Output the [x, y] coordinate of the center of the cell containing the given text.  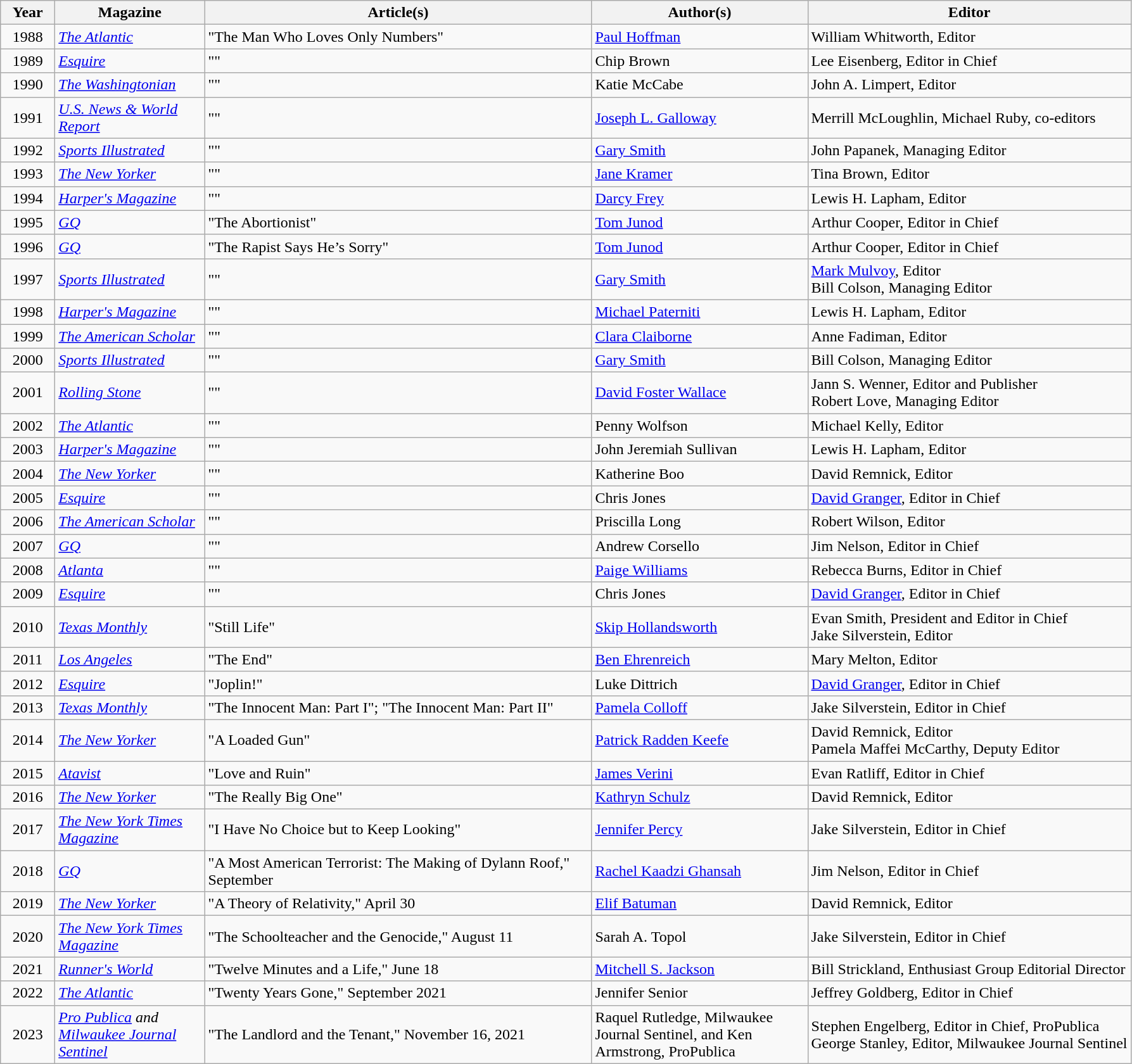
Tina Brown, Editor [969, 174]
Clara Claiborne [699, 336]
Elif Batuman [699, 904]
Evan Smith, President and Editor in ChiefJake Silverstein, Editor [969, 627]
Chip Brown [699, 61]
David Remnick, EditorPamela Maffei McCarthy, Deputy Editor [969, 740]
1989 [28, 61]
2003 [28, 450]
"The Man Who Loves Only Numbers" [398, 37]
2004 [28, 474]
Anne Fadiman, Editor [969, 336]
Article(s) [398, 13]
"The Landlord and the Tenant," November 16, 2021 [398, 1034]
Rachel Kaadzi Ghansah [699, 871]
Magazine [130, 13]
1996 [28, 246]
Jann S. Wenner, Editor and PublisherRobert Love, Managing Editor [969, 393]
Raquel Rutledge, Milwaukee Journal Sentinel, and Ken Armstrong, ProPublica [699, 1034]
2012 [28, 683]
"Love and Ruin" [398, 773]
Mitchell S. Jackson [699, 969]
John Jeremiah Sullivan [699, 450]
Mary Melton, Editor [969, 659]
Atavist [130, 773]
Michael Paterniti [699, 312]
Joseph L. Galloway [699, 118]
"A Loaded Gun" [398, 740]
2011 [28, 659]
Pamela Colloff [699, 707]
1990 [28, 85]
Lee Eisenberg, Editor in Chief [969, 61]
Atlanta [130, 570]
"Still Life" [398, 627]
Stephen Engelberg, Editor in Chief, ProPublicaGeorge Stanley, Editor, Milwaukee Journal Sentinel [969, 1034]
1998 [28, 312]
1999 [28, 336]
John A. Limpert, Editor [969, 85]
1992 [28, 150]
Andrew Corsello [699, 546]
Ben Ehrenreich [699, 659]
2002 [28, 426]
Darcy Frey [699, 198]
2019 [28, 904]
Kathryn Schulz [699, 797]
2001 [28, 393]
Bill Colson, Managing Editor [969, 360]
2005 [28, 498]
Runner's World [130, 969]
Katherine Boo [699, 474]
2000 [28, 360]
James Verini [699, 773]
Robert Wilson, Editor [969, 522]
Pro Publica and Milwaukee Journal Sentinel [130, 1034]
2014 [28, 740]
1988 [28, 37]
2017 [28, 830]
Penny Wolfson [699, 426]
"Twelve Minutes and a Life," June 18 [398, 969]
Merrill McLoughlin, Michael Ruby, co-editors [969, 118]
2023 [28, 1034]
"A Most American Terrorist: The Making of Dylann Roof," September [398, 871]
Patrick Radden Keefe [699, 740]
Rebecca Burns, Editor in Chief [969, 570]
"Joplin!" [398, 683]
Jeffrey Goldberg, Editor in Chief [969, 993]
1993 [28, 174]
"Twenty Years Gone," September 2021 [398, 993]
Paul Hoffman [699, 37]
John Papanek, Managing Editor [969, 150]
Rolling Stone [130, 393]
"The Rapist Says He’s Sorry" [398, 246]
1994 [28, 198]
2010 [28, 627]
2018 [28, 871]
2016 [28, 797]
Katie McCabe [699, 85]
Jennifer Senior [699, 993]
Luke Dittrich [699, 683]
2022 [28, 993]
"The Schoolteacher and the Genocide," August 11 [398, 936]
2006 [28, 522]
Editor [969, 13]
Michael Kelly, Editor [969, 426]
2013 [28, 707]
"The End" [398, 659]
Year [28, 13]
David Foster Wallace [699, 393]
2015 [28, 773]
Priscilla Long [699, 522]
"The Innocent Man: Part I"; "The Innocent Man: Part II" [398, 707]
William Whitworth, Editor [969, 37]
Jennifer Percy [699, 830]
"The Abortionist" [398, 222]
2020 [28, 936]
1991 [28, 118]
U.S. News & World Report [130, 118]
Evan Ratliff, Editor in Chief [969, 773]
2021 [28, 969]
Paige Williams [699, 570]
2008 [28, 570]
The Washingtonian [130, 85]
Jane Kramer [699, 174]
Mark Mulvoy, EditorBill Colson, Managing Editor [969, 279]
Los Angeles [130, 659]
2007 [28, 546]
Sarah A. Topol [699, 936]
2009 [28, 594]
Skip Hollandsworth [699, 627]
1995 [28, 222]
Bill Strickland, Enthusiast Group Editorial Director [969, 969]
"The Really Big One" [398, 797]
"A Theory of Relativity," April 30 [398, 904]
Author(s) [699, 13]
"I Have No Choice but to Keep Looking" [398, 830]
1997 [28, 279]
